Return the [X, Y] coordinate for the center point of the cell that contains the specified text.  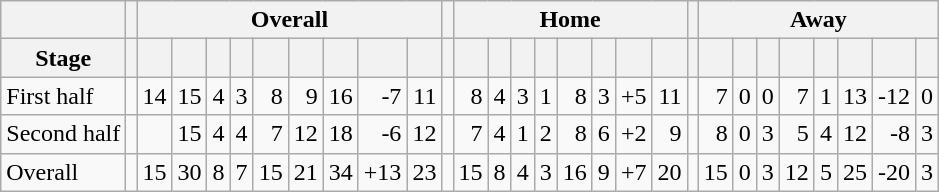
+5 [634, 96]
14 [154, 96]
+2 [634, 134]
25 [854, 172]
+13 [382, 172]
18 [340, 134]
21 [306, 172]
-8 [894, 134]
13 [854, 96]
20 [670, 172]
2 [546, 134]
23 [424, 172]
Home [570, 20]
First half [64, 96]
Away [818, 20]
+7 [634, 172]
-20 [894, 172]
-6 [382, 134]
-12 [894, 96]
34 [340, 172]
Stage [64, 58]
-7 [382, 96]
6 [604, 134]
Second half [64, 134]
30 [190, 172]
